Extract the (x, y) coordinate from the center of the cell holding the provided text.  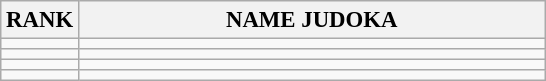
NAME JUDOKA (312, 20)
RANK (40, 20)
